Capture the cell that displays the provided text and extract its (X, Y) central coordinate. 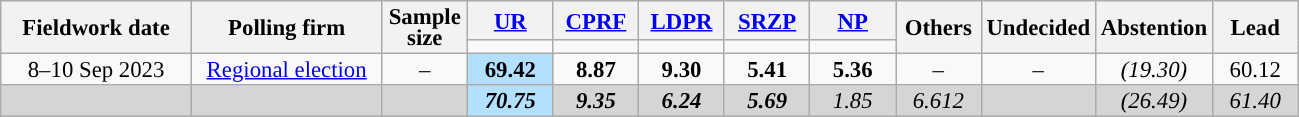
8.87 (596, 70)
9.35 (596, 101)
60.12 (1255, 70)
6.612 (939, 101)
70.75 (511, 101)
6.24 (682, 101)
LDPR (682, 20)
CPRF (596, 20)
5.69 (767, 101)
5.36 (853, 70)
Polling firm (286, 28)
5.41 (767, 70)
1.85 (853, 101)
(26.49) (1154, 101)
8–10 Sep 2023 (96, 70)
9.30 (682, 70)
Abstention (1154, 28)
69.42 (511, 70)
UR (511, 20)
Regional election (286, 70)
Undecided (1038, 28)
Lead (1255, 28)
Fieldwork date (96, 28)
61.40 (1255, 101)
Others (939, 28)
SRZP (767, 20)
NP (853, 20)
(19.30) (1154, 70)
Samplesize (425, 28)
